Provide the [x, y] coordinate of the cell's center where the given text is located.  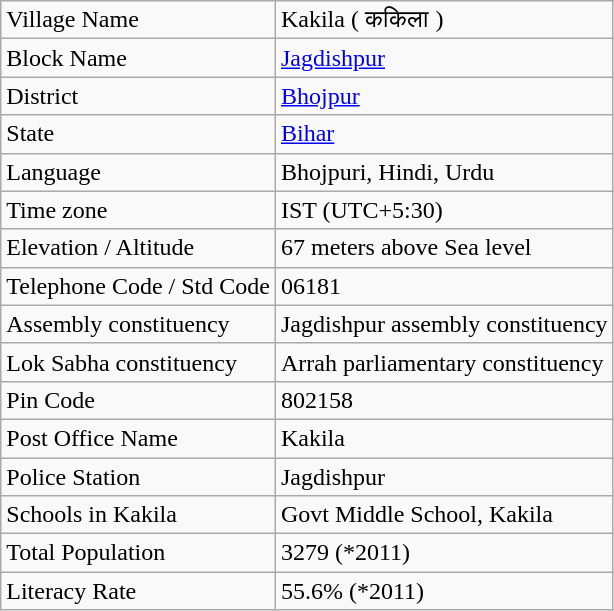
Bhojpuri, Hindi, Urdu [444, 172]
55.6% (*2011) [444, 591]
67 meters above Sea level [444, 248]
Language [138, 172]
Schools in Kakila [138, 515]
Police Station [138, 477]
Assembly constituency [138, 324]
Bihar [444, 134]
3279 (*2011) [444, 553]
Kakila ( ककिला ) [444, 20]
Village Name [138, 20]
Lok Sabha constituency [138, 362]
Total Population [138, 553]
Time zone [138, 210]
Literacy Rate [138, 591]
IST (UTC+5:30) [444, 210]
Post Office Name [138, 438]
Kakila [444, 438]
Govt Middle School, Kakila [444, 515]
Bhojpur [444, 96]
State [138, 134]
Jagdishpur assembly constituency [444, 324]
Arrah parliamentary constituency [444, 362]
Elevation / Altitude [138, 248]
Pin Code [138, 400]
802158 [444, 400]
Block Name [138, 58]
06181 [444, 286]
District [138, 96]
Telephone Code / Std Code [138, 286]
